Return (x, y) of the center of cell containing provided text 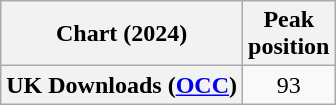
93 (289, 85)
UK Downloads (OCC) (122, 85)
Peakposition (289, 34)
Chart (2024) (122, 34)
